Locate the cell with the specified text and output its (x, y) center coordinate. 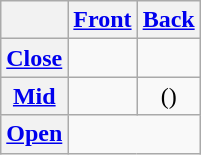
Front (102, 20)
() (168, 96)
Back (168, 20)
Open (34, 134)
Close (34, 58)
Mid (34, 96)
